Find where the given text appears and provide that cell's center as [x, y] coordinate. 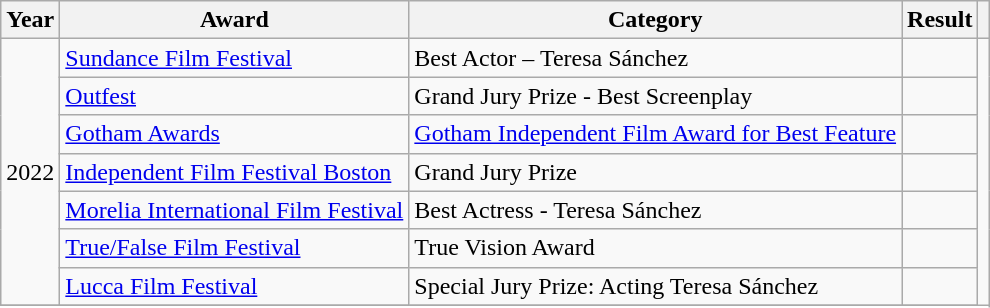
Best Actress - Teresa Sánchez [656, 210]
Independent Film Festival Boston [234, 172]
2022 [30, 172]
Morelia International Film Festival [234, 210]
Best Actor – Teresa Sánchez [656, 58]
Category [656, 20]
Special Jury Prize: Acting Teresa Sánchez [656, 286]
Award [234, 20]
Outfest [234, 96]
True/False Film Festival [234, 248]
Result [940, 20]
Gotham Independent Film Award for Best Feature [656, 134]
Grand Jury Prize [656, 172]
True Vision Award [656, 248]
Lucca Film Festival [234, 286]
Gotham Awards [234, 134]
Grand Jury Prize - Best Screenplay [656, 96]
Sundance Film Festival [234, 58]
Year [30, 20]
